Determine the (x, y) coordinate at the center of the cell enclosing the given text.  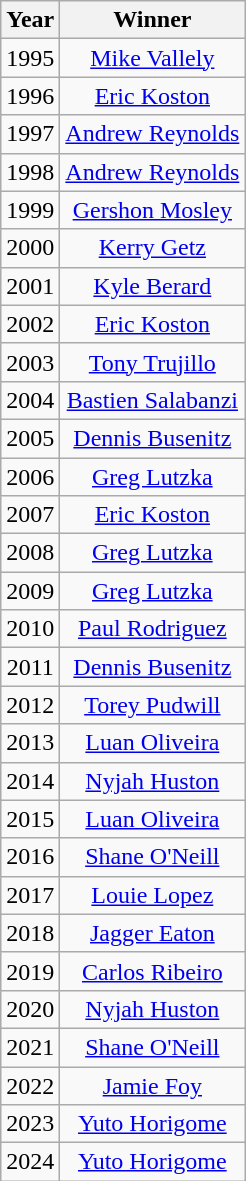
Bastien Salabanzi (152, 400)
2011 (30, 667)
2002 (30, 324)
2018 (30, 933)
Gershon Mosley (152, 210)
1996 (30, 96)
1998 (30, 172)
Kerry Getz (152, 248)
Tony Trujillo (152, 362)
2014 (30, 781)
2004 (30, 400)
2019 (30, 971)
2007 (30, 515)
1999 (30, 210)
Paul Rodriguez (152, 629)
2008 (30, 553)
1997 (30, 134)
2016 (30, 857)
2020 (30, 1009)
2021 (30, 1047)
2000 (30, 248)
2010 (30, 629)
Jagger Eaton (152, 933)
2012 (30, 705)
Jamie Foy (152, 1085)
2005 (30, 438)
2003 (30, 362)
Winner (152, 20)
Carlos Ribeiro (152, 971)
2024 (30, 1162)
2009 (30, 591)
2013 (30, 743)
Kyle Berard (152, 286)
2006 (30, 477)
Louie Lopez (152, 895)
2015 (30, 819)
Year (30, 20)
Torey Pudwill (152, 705)
Mike Vallely (152, 58)
2017 (30, 895)
2023 (30, 1124)
2022 (30, 1085)
1995 (30, 58)
2001 (30, 286)
